Return the (x, y) coordinate for the center point of the cell that contains the specified text.  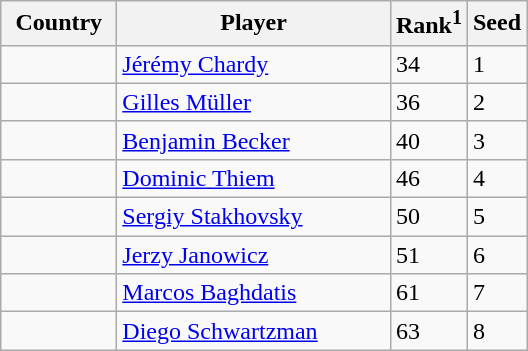
Rank1 (428, 24)
46 (428, 178)
50 (428, 217)
Jerzy Janowicz (254, 255)
34 (428, 64)
6 (496, 255)
5 (496, 217)
8 (496, 331)
Diego Schwartzman (254, 331)
3 (496, 140)
36 (428, 102)
2 (496, 102)
4 (496, 178)
Marcos Baghdatis (254, 293)
40 (428, 140)
51 (428, 255)
Country (59, 24)
Jérémy Chardy (254, 64)
1 (496, 64)
Dominic Thiem (254, 178)
61 (428, 293)
Gilles Müller (254, 102)
Player (254, 24)
Seed (496, 24)
Benjamin Becker (254, 140)
Sergiy Stakhovsky (254, 217)
7 (496, 293)
63 (428, 331)
